Return the [X, Y] coordinate for the center point of the cell that contains the specified text.  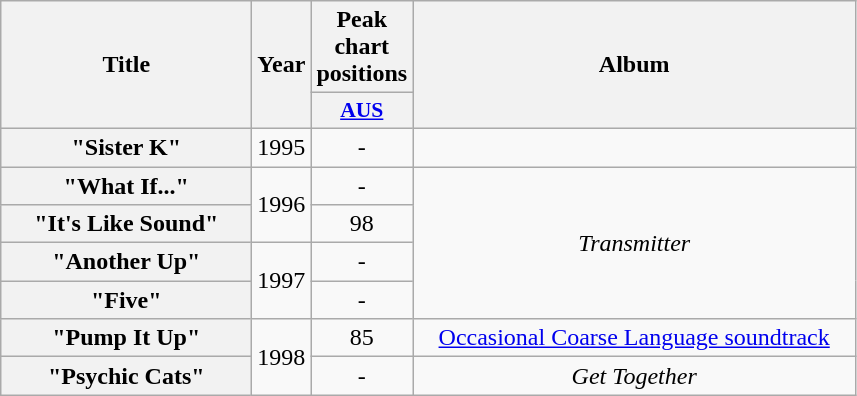
Title [126, 65]
"What If..." [126, 185]
1998 [282, 357]
Year [282, 65]
Get Together [634, 376]
1996 [282, 204]
"Five" [126, 300]
1995 [282, 147]
"Psychic Cats" [126, 376]
"It's Like Sound" [126, 224]
Album [634, 65]
98 [362, 224]
"Pump It Up" [126, 338]
"Another Up" [126, 262]
Transmitter [634, 242]
1997 [282, 281]
Occasional Coarse Language soundtrack [634, 338]
Peak chart positions [362, 47]
AUS [362, 111]
"Sister K" [126, 147]
85 [362, 338]
